Provide the [x, y] coordinate of the cell's center where the given text is located.  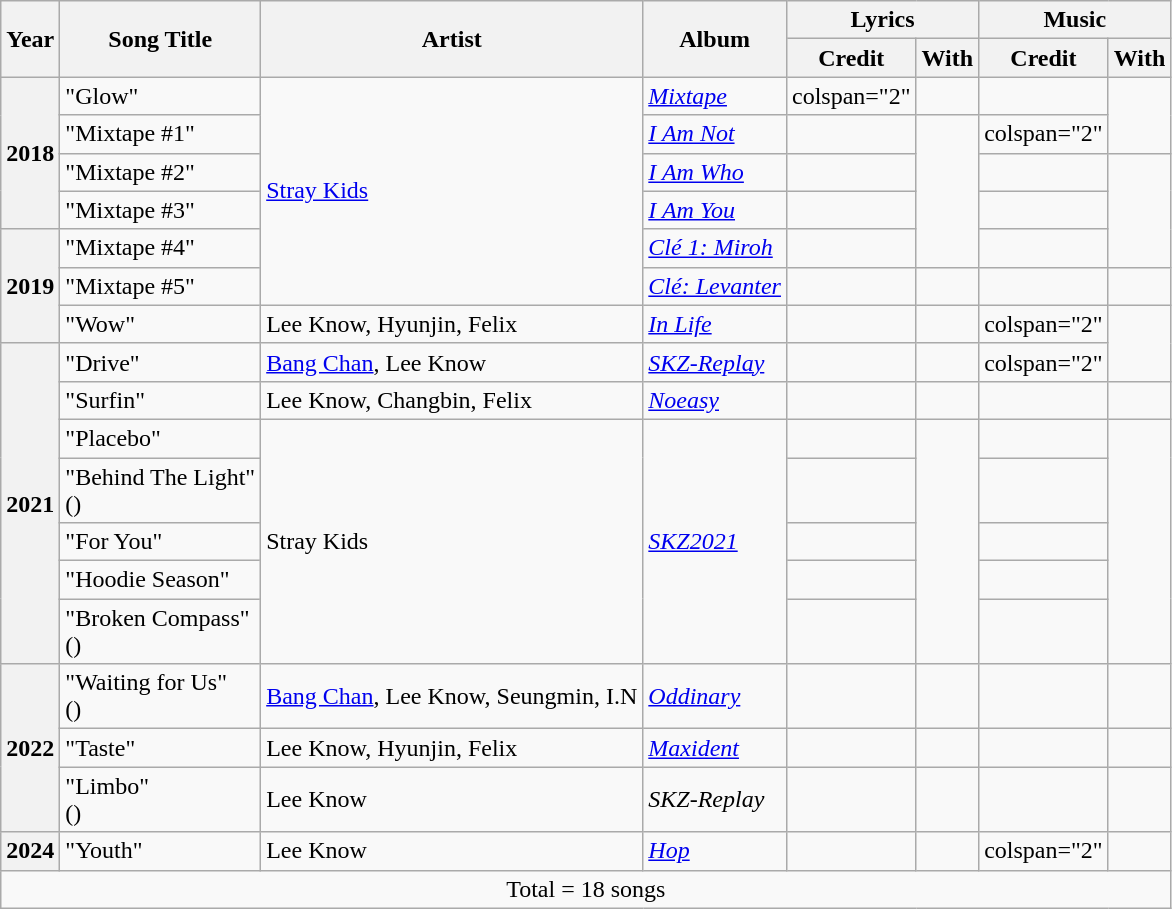
Hop [715, 851]
"Mixtape #5" [160, 286]
SKZ2021 [715, 541]
"Broken Compass"() [160, 632]
"Wow" [160, 324]
In Life [715, 324]
"Mixtape #4" [160, 248]
"Mixtape #2" [160, 172]
"Youth" [160, 851]
Total = 18 songs [586, 889]
2018 [30, 153]
Year [30, 39]
"Placebo" [160, 438]
Bang Chan, Lee Know, Seungmin, I.N [452, 696]
I Am Who [715, 172]
2019 [30, 286]
2022 [30, 748]
Mixtape [715, 96]
"Glow" [160, 96]
Maxident [715, 748]
"Drive" [160, 362]
Music [1075, 20]
"Hoodie Season" [160, 580]
Lyrics [882, 20]
"Waiting for Us"() [160, 696]
Bang Chan, Lee Know [452, 362]
Clé 1: Miroh [715, 248]
"Mixtape #1" [160, 134]
"For You" [160, 542]
I Am You [715, 210]
2024 [30, 851]
Noeasy [715, 400]
Artist [452, 39]
Oddinary [715, 696]
Lee Know, Changbin, Felix [452, 400]
"Surfin" [160, 400]
"Limbo"() [160, 800]
"Mixtape #3" [160, 210]
Clé: Levanter [715, 286]
Song Title [160, 39]
"Behind The Light"() [160, 490]
I Am Not [715, 134]
2021 [30, 503]
Album [715, 39]
"Taste" [160, 748]
